Scan for the cell matching the given text and deliver its (x, y) coordinate at center. 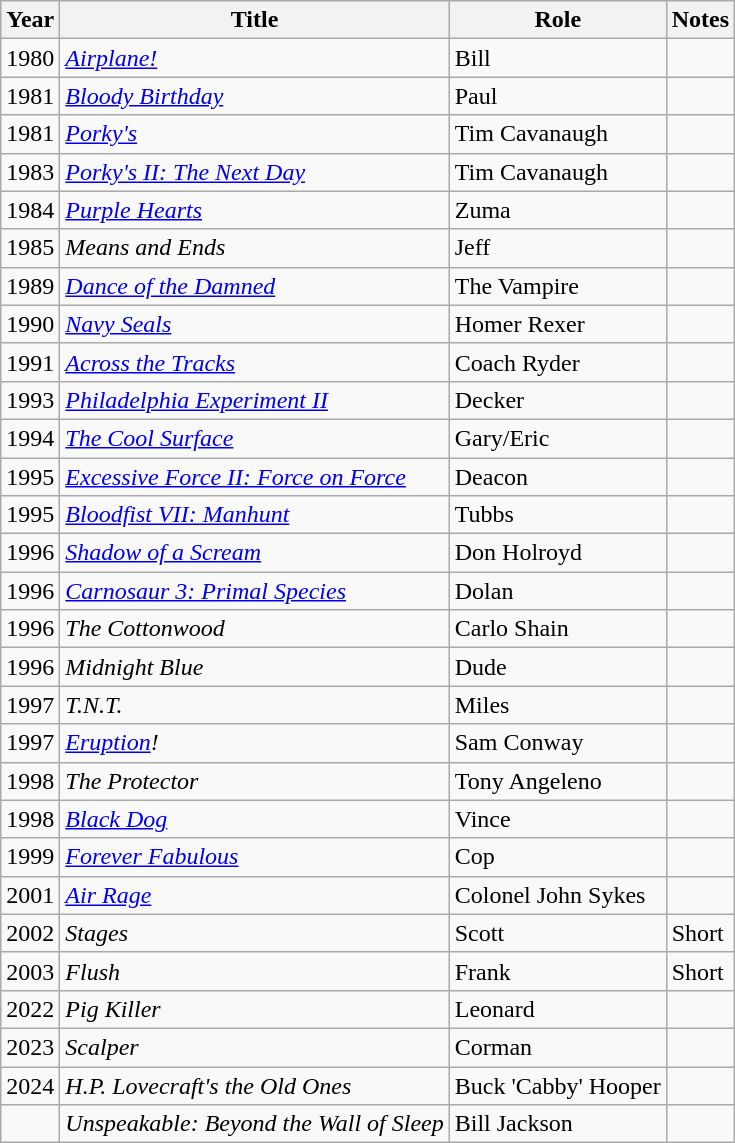
Means and Ends (254, 248)
Gary/Eric (558, 438)
The Vampire (558, 286)
Airplane! (254, 58)
1985 (30, 248)
Carlo Shain (558, 629)
H.P. Lovecraft's the Old Ones (254, 1085)
1983 (30, 172)
Excessive Force II: Force on Force (254, 477)
Zuma (558, 210)
1991 (30, 362)
Notes (700, 20)
Flush (254, 971)
Across the Tracks (254, 362)
Philadelphia Experiment II (254, 400)
2024 (30, 1085)
Buck 'Cabby' Hooper (558, 1085)
Jeff (558, 248)
2001 (30, 895)
Shadow of a Scream (254, 553)
Carnosaur 3: Primal Species (254, 591)
Scalper (254, 1047)
Purple Hearts (254, 210)
1993 (30, 400)
2002 (30, 933)
Stages (254, 933)
Miles (558, 705)
Dolan (558, 591)
Air Rage (254, 895)
Tubbs (558, 515)
Midnight Blue (254, 667)
Leonard (558, 1009)
2023 (30, 1047)
Paul (558, 96)
Role (558, 20)
Homer Rexer (558, 324)
Bloody Birthday (254, 96)
The Cool Surface (254, 438)
Black Dog (254, 819)
1999 (30, 857)
Vince (558, 819)
1980 (30, 58)
2003 (30, 971)
1989 (30, 286)
Corman (558, 1047)
1990 (30, 324)
Don Holroyd (558, 553)
1984 (30, 210)
Porky's II: The Next Day (254, 172)
T.N.T. (254, 705)
Title (254, 20)
Decker (558, 400)
The Cottonwood (254, 629)
Sam Conway (558, 743)
Dance of the Damned (254, 286)
Bloodfist VII: Manhunt (254, 515)
Tony Angeleno (558, 781)
Bill (558, 58)
Pig Killer (254, 1009)
Year (30, 20)
Cop (558, 857)
Scott (558, 933)
Bill Jackson (558, 1124)
Deacon (558, 477)
Colonel John Sykes (558, 895)
2022 (30, 1009)
Dude (558, 667)
Unspeakable: Beyond the Wall of Sleep (254, 1124)
Eruption! (254, 743)
Navy Seals (254, 324)
Coach Ryder (558, 362)
Porky's (254, 134)
1994 (30, 438)
Forever Fabulous (254, 857)
The Protector (254, 781)
Frank (558, 971)
